Detect which cell encompasses the target text, then output its [x, y] center coordinate. 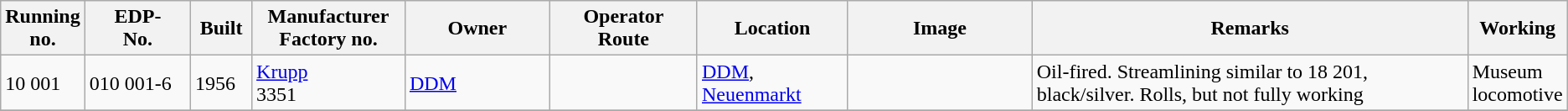
Remarks [1250, 29]
10 001 [43, 82]
Built [221, 29]
Owner [477, 29]
Museum locomotive [1518, 82]
1956 [221, 82]
Krupp3351 [328, 82]
Location [772, 29]
010 001-6 [137, 82]
Oil-fired. Streamlining similar to 18 201, black/silver. Rolls, but not fully working [1250, 82]
DDM, Neuenmarkt [772, 82]
Image [940, 29]
EDP-No. [137, 29]
Working [1518, 29]
ManufacturerFactory no. [328, 29]
OperatorRoute [623, 29]
Runningno. [43, 29]
DDM [477, 82]
